Identify which cell holds the provided text, then report its [X, Y] central coordinate. 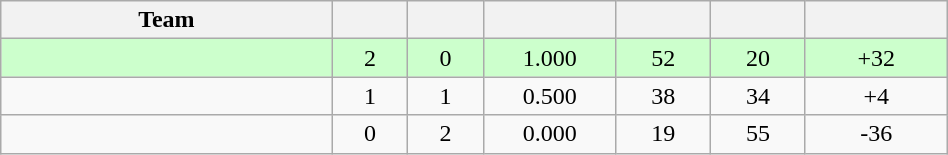
34 [758, 96]
20 [758, 58]
52 [664, 58]
+32 [876, 58]
19 [664, 134]
1.000 [549, 58]
55 [758, 134]
0.000 [549, 134]
38 [664, 96]
0.500 [549, 96]
-36 [876, 134]
+4 [876, 96]
Team [166, 20]
